Identify which cell holds the provided text, then report its (X, Y) central coordinate. 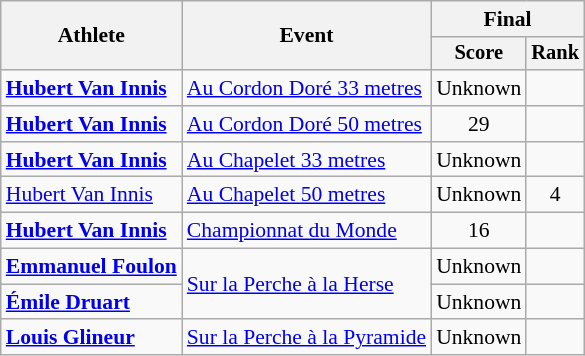
Sur la Perche à la Herse (306, 284)
Au Cordon Doré 33 metres (306, 88)
Event (306, 36)
Émile Druart (92, 302)
16 (478, 231)
Final (508, 19)
Au Chapelet 33 metres (306, 160)
Rank (555, 54)
Au Chapelet 50 metres (306, 195)
Emmanuel Foulon (92, 267)
Louis Glineur (92, 338)
4 (555, 195)
Athlete (92, 36)
Championnat du Monde (306, 231)
29 (478, 124)
Sur la Perche à la Pyramide (306, 338)
Score (478, 54)
Au Cordon Doré 50 metres (306, 124)
